Detect which cell encompasses the target text, then output its (X, Y) center coordinate. 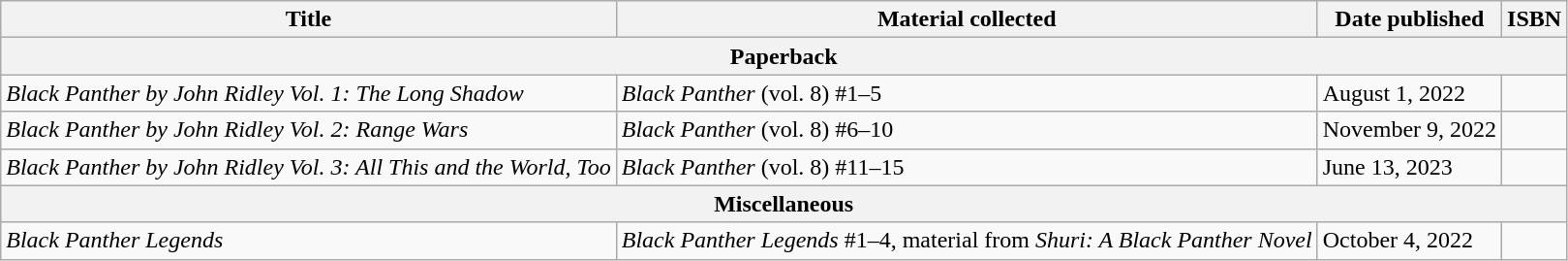
Material collected (967, 19)
Black Panther by John Ridley Vol. 1: The Long Shadow (308, 93)
Title (308, 19)
November 9, 2022 (1409, 130)
August 1, 2022 (1409, 93)
Black Panther by John Ridley Vol. 3: All This and the World, Too (308, 167)
October 4, 2022 (1409, 241)
Black Panther (vol. 8) #1–5 (967, 93)
June 13, 2023 (1409, 167)
ISBN (1534, 19)
Paperback (784, 56)
Date published (1409, 19)
Black Panther by John Ridley Vol. 2: Range Wars (308, 130)
Black Panther (vol. 8) #6–10 (967, 130)
Miscellaneous (784, 204)
Black Panther Legends #1–4, material from Shuri: A Black Panther Novel (967, 241)
Black Panther (vol. 8) #11–15 (967, 167)
Black Panther Legends (308, 241)
